Identify which cell holds the provided text, then report its (X, Y) central coordinate. 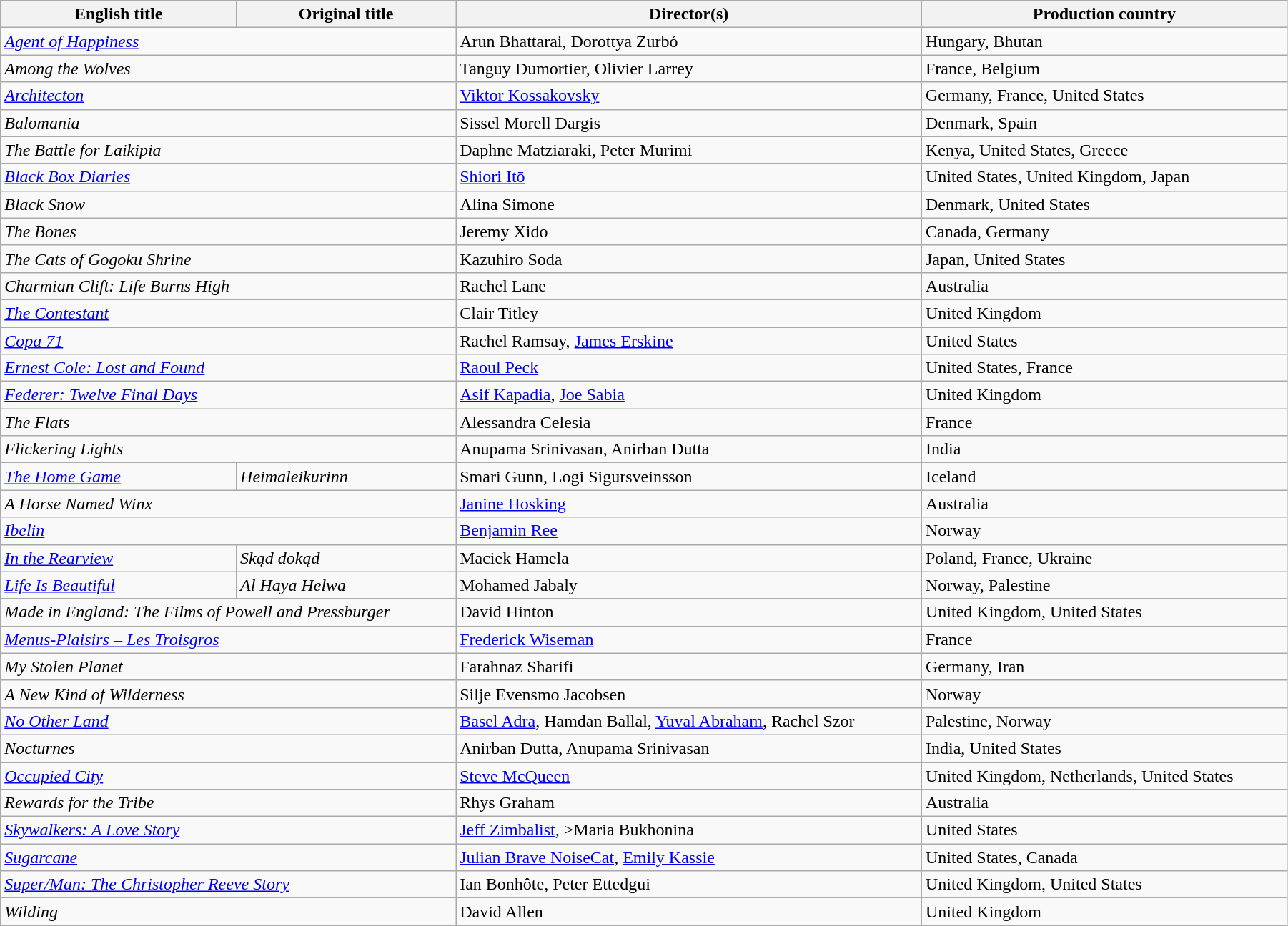
A Horse Named Winx (229, 504)
Flickering Lights (229, 449)
Tanguy Dumortier, Olivier Larrey (689, 69)
Jeff Zimbalist, >Maria Bukhonina (689, 830)
Ibelin (229, 531)
Sissel Morell Dargis (689, 123)
Al Haya Helwa (346, 585)
Basel Adra, Hamdan Ballal, Yuval Abraham, Rachel Szor (689, 721)
Anirban Dutta, Anupama Srinivasan (689, 748)
Germany, Iran (1104, 667)
Raoul Peck (689, 368)
Poland, France, Ukraine (1104, 558)
Production country (1104, 14)
Federer: Twelve Final Days (229, 395)
Agent of Happiness (229, 41)
David Allen (689, 912)
India (1104, 449)
David Hinton (689, 612)
United Kingdom, Netherlands, United States (1104, 775)
The Battle for Laikipia (229, 150)
Palestine, Norway (1104, 721)
Balomania (229, 123)
Canada, Germany (1104, 231)
United States, France (1104, 368)
Occupied City (229, 775)
Menus-Plaisirs – Les Troisgros (229, 639)
Shiori Itō (689, 177)
Kazuhiro Soda (689, 259)
Steve McQueen (689, 775)
Rewards for the Tribe (229, 803)
Julian Brave NoiseCat, Emily Kassie (689, 857)
Rachel Lane (689, 286)
Farahnaz Sharifi (689, 667)
Maciek Hamela (689, 558)
Architecton (229, 96)
Made in England: The Films of Powell and Pressburger (229, 612)
The Home Game (119, 477)
The Contestant (229, 313)
United States, United Kingdom, Japan (1104, 177)
Denmark, United States (1104, 204)
Anupama Srinivasan, Anirban Dutta (689, 449)
Director(s) (689, 14)
Copa 71 (229, 341)
Ernest Cole: Lost and Found (229, 368)
Skąd dokąd (346, 558)
Life Is Beautiful (119, 585)
Asif Kapadia, Joe Sabia (689, 395)
Daphne Matziaraki, Peter Murimi (689, 150)
Black Snow (229, 204)
Japan, United States (1104, 259)
United States, Canada (1104, 857)
Kenya, United States, Greece (1104, 150)
Among the Wolves (229, 69)
Alina Simone (689, 204)
The Bones (229, 231)
Nocturnes (229, 748)
Janine Hosking (689, 504)
Mohamed Jabaly (689, 585)
Iceland (1104, 477)
Wilding (229, 912)
The Flats (229, 422)
A New Kind of Wilderness (229, 694)
No Other Land (229, 721)
My Stolen Planet (229, 667)
Rhys Graham (689, 803)
Charmian Clift: Life Burns High (229, 286)
Heimaleikurinn (346, 477)
Alessandra Celesia (689, 422)
Arun Bhattarai, Dorottya Zurbó (689, 41)
Rachel Ramsay, James Erskine (689, 341)
Frederick Wiseman (689, 639)
Smari Gunn, Logi Sigursveinsson (689, 477)
France, Belgium (1104, 69)
Super/Man: The Christopher Reeve Story (229, 885)
Benjamin Ree (689, 531)
Skywalkers: A Love Story (229, 830)
Black Box Diaries (229, 177)
Silje Evensmo Jacobsen (689, 694)
Ian Bonhôte, Peter Ettedgui (689, 885)
Sugarcane (229, 857)
Original title (346, 14)
In the Rearview (119, 558)
Hungary, Bhutan (1104, 41)
The Cats of Gogoku Shrine (229, 259)
Germany, France, United States (1104, 96)
Denmark, Spain (1104, 123)
Norway, Palestine (1104, 585)
Jeremy Xido (689, 231)
Clair Titley (689, 313)
English title (119, 14)
India, United States (1104, 748)
Viktor Kossakovsky (689, 96)
